Determine the (x, y) coordinate at the center of the cell enclosing the given text.  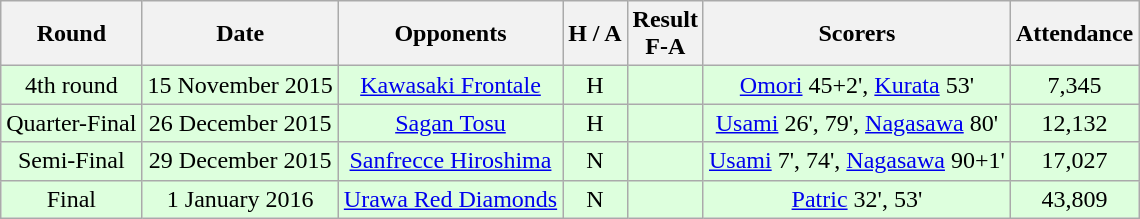
Final (72, 199)
7,345 (1074, 85)
Usami 26', 79', Nagasawa 80' (856, 123)
Urawa Red Diamonds (450, 199)
4th round (72, 85)
ResultF-A (665, 34)
Patric 32', 53' (856, 199)
Scorers (856, 34)
Sagan Tosu (450, 123)
Quarter-Final (72, 123)
1 January 2016 (240, 199)
12,132 (1074, 123)
17,027 (1074, 161)
Sanfrecce Hiroshima (450, 161)
Date (240, 34)
29 December 2015 (240, 161)
15 November 2015 (240, 85)
Attendance (1074, 34)
H / A (595, 34)
Kawasaki Frontale (450, 85)
Semi-Final (72, 161)
Round (72, 34)
Omori 45+2', Kurata 53' (856, 85)
Usami 7', 74', Nagasawa 90+1' (856, 161)
Opponents (450, 34)
26 December 2015 (240, 123)
43,809 (1074, 199)
